Extract the [X, Y] coordinate from the center of the cell holding the provided text.  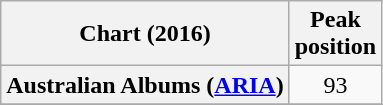
Chart (2016) [145, 34]
93 [335, 85]
Australian Albums (ARIA) [145, 85]
Peak position [335, 34]
